For the text-containing cell, return its midpoint in [X, Y] coordinate format. 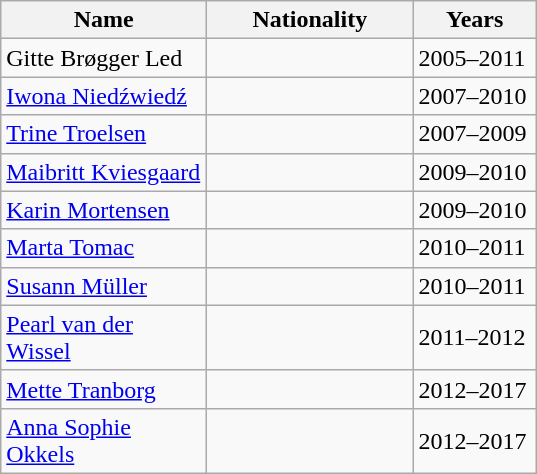
Marta Tomac [104, 248]
Anna Sophie Okkels [104, 440]
2011–2012 [475, 338]
2007–2010 [475, 96]
Maibritt Kviesgaard [104, 172]
2005–2011 [475, 58]
Name [104, 20]
Pearl van der Wissel [104, 338]
Gitte Brøgger Led [104, 58]
Karin Mortensen [104, 210]
Years [475, 20]
Nationality [310, 20]
Iwona Niedźwiedź [104, 96]
Susann Müller [104, 286]
2007–2009 [475, 134]
Mette Tranborg [104, 389]
Trine Troelsen [104, 134]
